Detect which cell encompasses the target text, then output its [x, y] center coordinate. 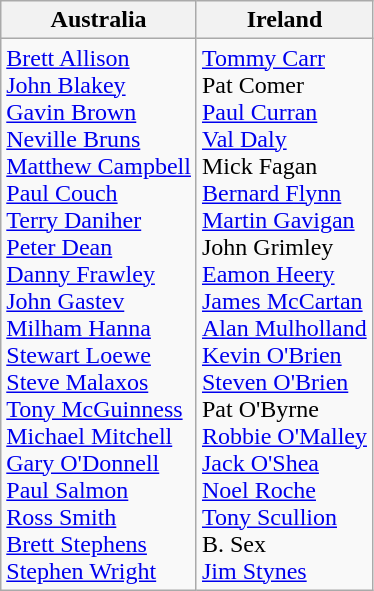
Australia [99, 20]
Ireland [284, 20]
